Search for the cell housing the specified text and yield its (X, Y) center coordinate. 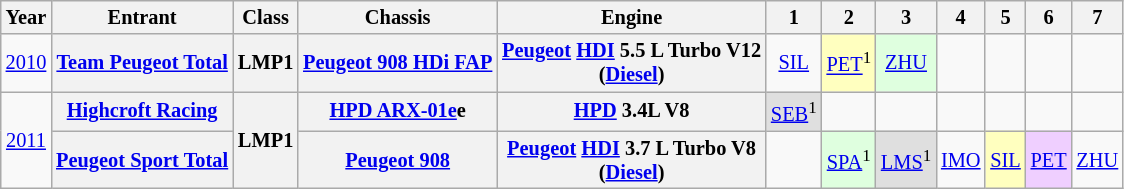
Peugeot 908 HDi FAP (398, 63)
Class (266, 17)
SPA1 (849, 160)
HPD 3.4L V8 (632, 112)
4 (960, 17)
LMS1 (906, 160)
2010 (26, 63)
1 (794, 17)
IMO (960, 160)
SEB1 (794, 112)
Engine (632, 17)
HPD ARX-01ee (398, 112)
2 (849, 17)
5 (1005, 17)
Peugeot HDI 5.5 L Turbo V12(Diesel) (632, 63)
Chassis (398, 17)
Peugeot Sport Total (142, 160)
PET (1049, 160)
Entrant (142, 17)
7 (1098, 17)
Peugeot HDI 3.7 L Turbo V8(Diesel) (632, 160)
Team Peugeot Total (142, 63)
Highcroft Racing (142, 112)
6 (1049, 17)
2011 (26, 140)
Peugeot 908 (398, 160)
Year (26, 17)
PET1 (849, 63)
3 (906, 17)
